Output the [x, y] coordinate of the center of the cell containing the given text.  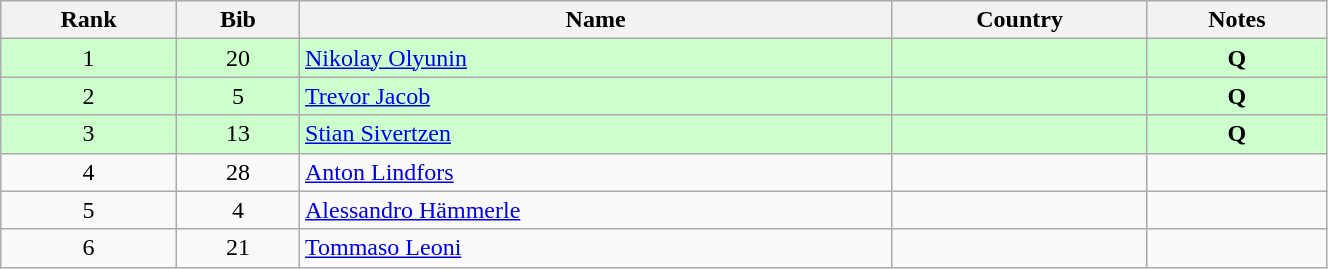
13 [238, 134]
21 [238, 248]
1 [89, 58]
Stian Sivertzen [596, 134]
6 [89, 248]
Bib [238, 20]
Nikolay Olyunin [596, 58]
Name [596, 20]
2 [89, 96]
Alessandro Hämmerle [596, 210]
Trevor Jacob [596, 96]
20 [238, 58]
Rank [89, 20]
Anton Lindfors [596, 172]
Notes [1236, 20]
Tommaso Leoni [596, 248]
28 [238, 172]
Country [1020, 20]
3 [89, 134]
